Scan for the cell matching the given text and deliver its (x, y) coordinate at center. 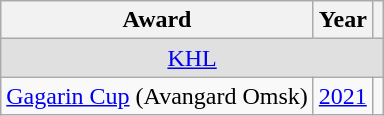
KHL (192, 58)
2021 (342, 96)
Gagarin Cup (Avangard Omsk) (158, 96)
Award (158, 20)
Year (342, 20)
